For the text-containing cell, return its midpoint in [X, Y] coordinate format. 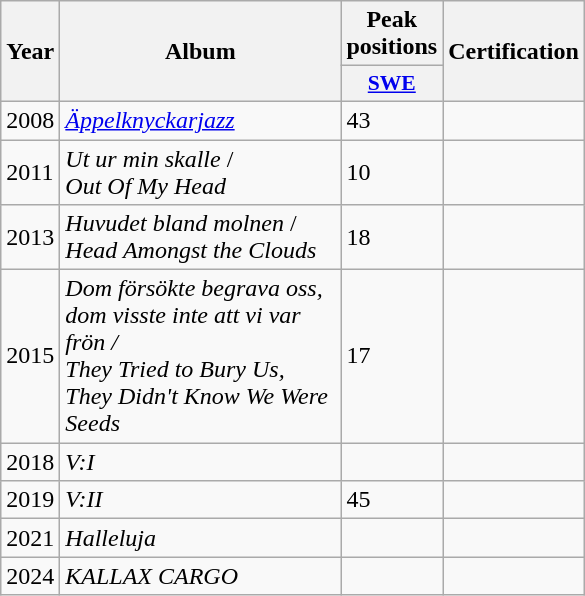
2024 [30, 576]
2021 [30, 538]
45 [392, 500]
2018 [30, 462]
Year [30, 52]
Äppelknyckarjazz [200, 120]
Peak positions [392, 34]
18 [392, 238]
V:II [200, 500]
V:I [200, 462]
SWE [392, 84]
Ut ur min skalle / Out Of My Head [200, 172]
10 [392, 172]
Album [200, 52]
Certification [514, 52]
2013 [30, 238]
Dom försökte begrava oss, dom visste inte att vi var frön / They Tried to Bury Us, They Didn't Know We Were Seeds [200, 356]
KALLAX CARGO [200, 576]
Huvudet bland molnen / Head Amongst the Clouds [200, 238]
43 [392, 120]
2011 [30, 172]
2008 [30, 120]
2019 [30, 500]
Halleluja [200, 538]
17 [392, 356]
2015 [30, 356]
